Detect which cell encompasses the target text, then output its [X, Y] center coordinate. 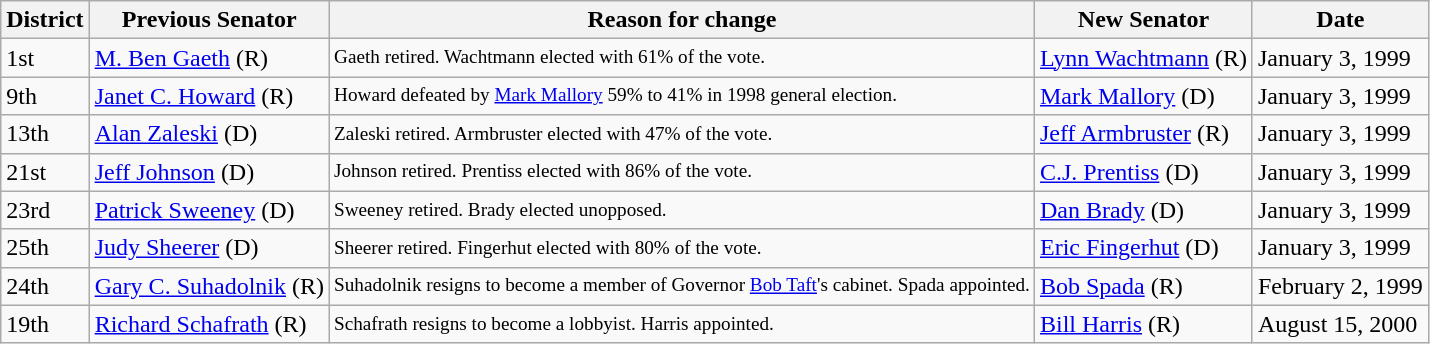
Sheerer retired. Fingerhut elected with 80% of the vote. [682, 248]
Bob Spada (R) [1143, 286]
13th [45, 134]
Lynn Wachtmann (R) [1143, 58]
Bill Harris (R) [1143, 324]
Previous Senator [209, 20]
25th [45, 248]
Janet C. Howard (R) [209, 96]
Mark Mallory (D) [1143, 96]
Johnson retired. Prentiss elected with 86% of the vote. [682, 172]
Judy Sheerer (D) [209, 248]
Patrick Sweeney (D) [209, 210]
Dan Brady (D) [1143, 210]
Date [1340, 20]
C.J. Prentiss (D) [1143, 172]
1st [45, 58]
Alan Zaleski (D) [209, 134]
Reason for change [682, 20]
23rd [45, 210]
Suhadolnik resigns to become a member of Governor Bob Taft's cabinet. Spada appointed. [682, 286]
24th [45, 286]
Jeff Armbruster (R) [1143, 134]
Eric Fingerhut (D) [1143, 248]
Richard Schafrath (R) [209, 324]
Sweeney retired. Brady elected unopposed. [682, 210]
Gaeth retired. Wachtmann elected with 61% of the vote. [682, 58]
Gary C. Suhadolnik (R) [209, 286]
9th [45, 96]
Howard defeated by Mark Mallory 59% to 41% in 1998 general election. [682, 96]
Jeff Johnson (D) [209, 172]
M. Ben Gaeth (R) [209, 58]
February 2, 1999 [1340, 286]
21st [45, 172]
District [45, 20]
19th [45, 324]
New Senator [1143, 20]
Schafrath resigns to become a lobbyist. Harris appointed. [682, 324]
Zaleski retired. Armbruster elected with 47% of the vote. [682, 134]
August 15, 2000 [1340, 324]
